Scan for the cell matching the given text and deliver its (X, Y) coordinate at center. 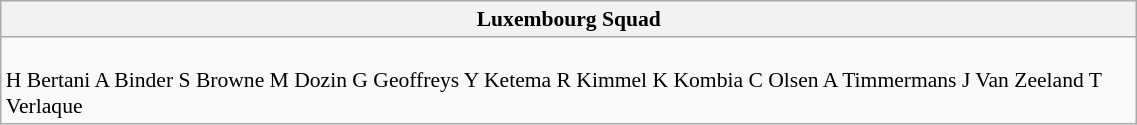
Luxembourg Squad (569, 19)
H Bertani A Binder S Browne M Dozin G Geoffreys Y Ketema R Kimmel K Kombia C Olsen A Timmermans J Van Zeeland T Verlaque (569, 80)
